Identify which cell holds the provided text, then report its [X, Y] central coordinate. 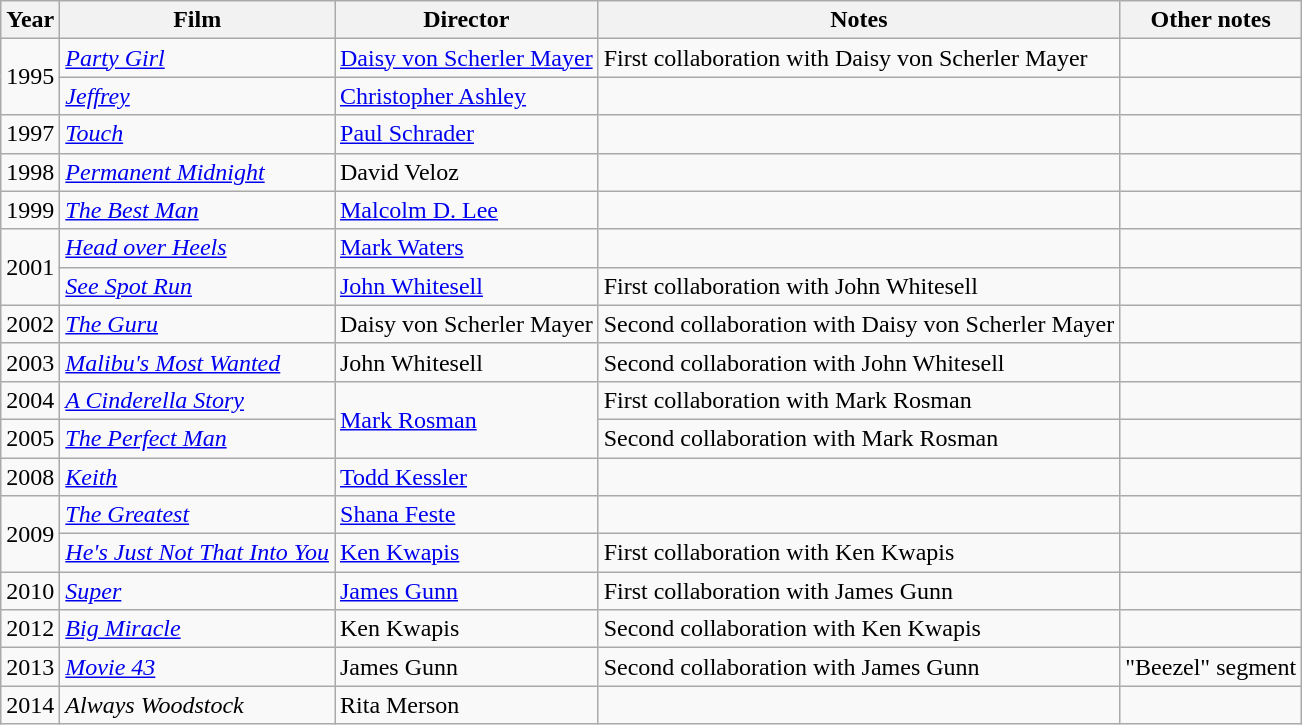
Other notes [1211, 20]
Notes [859, 20]
Rita Merson [466, 705]
2010 [30, 591]
Mark Rosman [466, 419]
Shana Feste [466, 515]
2014 [30, 705]
2008 [30, 477]
Director [466, 20]
2001 [30, 267]
1998 [30, 172]
2002 [30, 324]
Super [198, 591]
Mark Waters [466, 248]
The Guru [198, 324]
Film [198, 20]
1997 [30, 134]
Jeffrey [198, 96]
Party Girl [198, 58]
2012 [30, 629]
See Spot Run [198, 286]
Year [30, 20]
"Beezel" segment [1211, 667]
Second collaboration with Ken Kwapis [859, 629]
A Cinderella Story [198, 400]
Second collaboration with James Gunn [859, 667]
First collaboration with John Whitesell [859, 286]
Keith [198, 477]
1999 [30, 210]
Permanent Midnight [198, 172]
2009 [30, 534]
Second collaboration with John Whitesell [859, 362]
Malibu's Most Wanted [198, 362]
2013 [30, 667]
Todd Kessler [466, 477]
Second collaboration with Daisy von Scherler Mayer [859, 324]
Malcolm D. Lee [466, 210]
Always Woodstock [198, 705]
Movie 43 [198, 667]
Big Miracle [198, 629]
He's Just Not That Into You [198, 553]
Second collaboration with Mark Rosman [859, 438]
Head over Heels [198, 248]
First collaboration with James Gunn [859, 591]
Touch [198, 134]
2005 [30, 438]
Christopher Ashley [466, 96]
First collaboration with Ken Kwapis [859, 553]
The Perfect Man [198, 438]
2003 [30, 362]
The Greatest [198, 515]
First collaboration with Mark Rosman [859, 400]
First collaboration with Daisy von Scherler Mayer [859, 58]
2004 [30, 400]
David Veloz [466, 172]
Paul Schrader [466, 134]
1995 [30, 77]
The Best Man [198, 210]
